Determine the [x, y] coordinate at the center of the cell enclosing the given text.  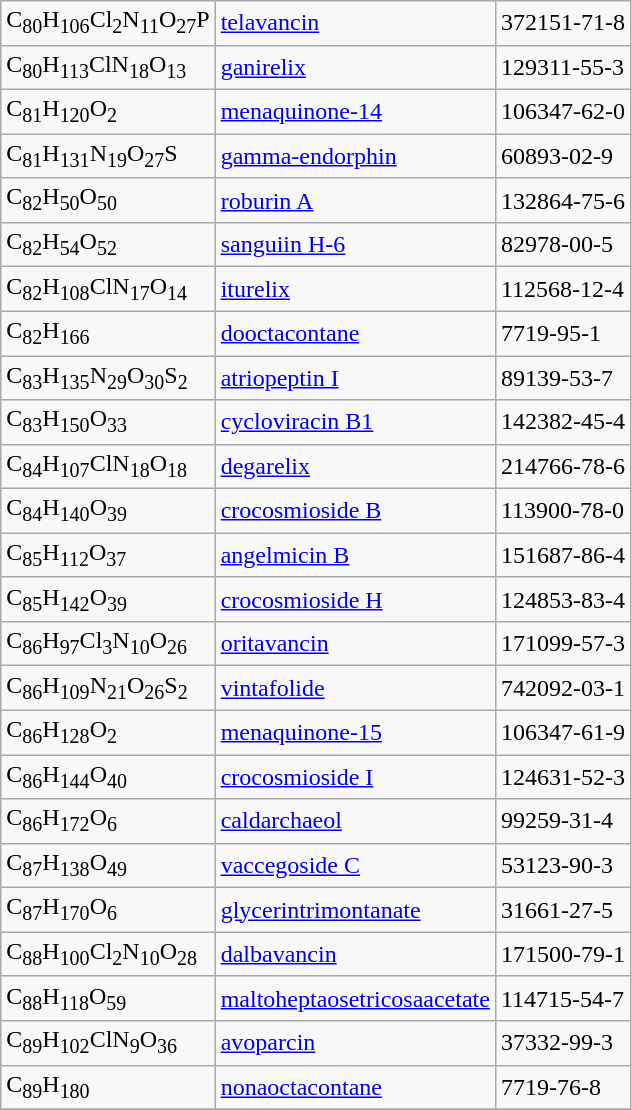
glycerintrimontanate [355, 910]
roburin A [355, 200]
31661-27-5 [562, 910]
C83H150O33 [108, 422]
372151-71-8 [562, 23]
telavancin [355, 23]
C84H140O39 [108, 511]
nonaoctacontane [355, 1087]
82978-00-5 [562, 244]
menaquinone-15 [355, 732]
crocosmioside H [355, 599]
cycloviracin B1 [355, 422]
dooctacontane [355, 333]
C86H144O40 [108, 777]
oritavancin [355, 644]
angelmicin B [355, 555]
171099-57-3 [562, 644]
C88H118O59 [108, 998]
iturelix [355, 289]
sanguiin H-6 [355, 244]
99259-31-4 [562, 821]
214766-78-6 [562, 466]
atriopeptin I [355, 378]
menaquinone-14 [355, 111]
C82H108ClN17O14 [108, 289]
151687-86-4 [562, 555]
C82H50O50 [108, 200]
degarelix [355, 466]
C82H166 [108, 333]
crocosmioside B [355, 511]
caldarchaeol [355, 821]
C86H109N21O26S2 [108, 688]
C80H113ClN18O13 [108, 67]
C83H135N29O30S2 [108, 378]
112568-12-4 [562, 289]
C87H138O49 [108, 865]
vintafolide [355, 688]
C84H107ClN18O18 [108, 466]
7719-95-1 [562, 333]
114715-54-7 [562, 998]
C86H172O6 [108, 821]
C81H120O2 [108, 111]
C85H142O39 [108, 599]
132864-75-6 [562, 200]
crocosmioside I [355, 777]
89139-53-7 [562, 378]
ganirelix [355, 67]
124631-52-3 [562, 777]
C87H170O6 [108, 910]
129311-55-3 [562, 67]
142382-45-4 [562, 422]
C80H106Cl2N11O27P [108, 23]
7719-76-8 [562, 1087]
742092-03-1 [562, 688]
106347-61-9 [562, 732]
C88H100Cl2N10O28 [108, 954]
53123-90-3 [562, 865]
dalbavancin [355, 954]
C89H102ClN9O36 [108, 1043]
37332-99-3 [562, 1043]
C81H131N19O27S [108, 156]
maltoheptaosetricosaacetate [355, 998]
C89H180 [108, 1087]
C86H128O2 [108, 732]
avoparcin [355, 1043]
gamma-endorphin [355, 156]
C82H54O52 [108, 244]
106347-62-0 [562, 111]
124853-83-4 [562, 599]
113900-78-0 [562, 511]
C86H97Cl3N10O26 [108, 644]
C85H112O37 [108, 555]
171500-79-1 [562, 954]
vaccegoside C [355, 865]
60893-02-9 [562, 156]
